Pinpoint the cell where the given text exists, returning its [X, Y] midpoint coordinate. 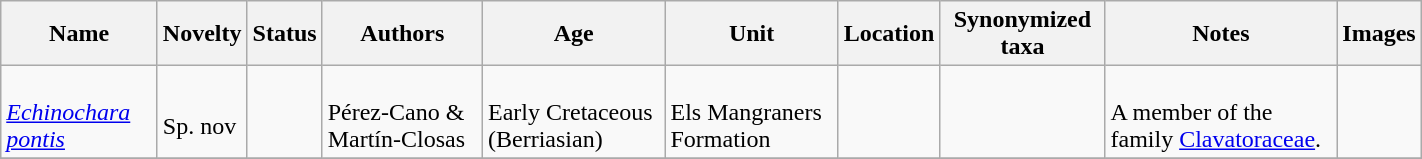
Novelty [202, 34]
Images [1379, 34]
Status [284, 34]
Unit [752, 34]
Synonymized taxa [1022, 34]
A member of the family Clavatoraceae. [1221, 112]
Authors [402, 34]
Age [573, 34]
Early Cretaceous (Berriasian) [573, 112]
Pérez-Cano & Martín-Closas [402, 112]
Echinochara pontis [80, 112]
Notes [1221, 34]
Sp. nov [202, 112]
Els Mangraners Formation [752, 112]
Location [889, 34]
Name [80, 34]
